Identify which cell holds the provided text, then report its (x, y) central coordinate. 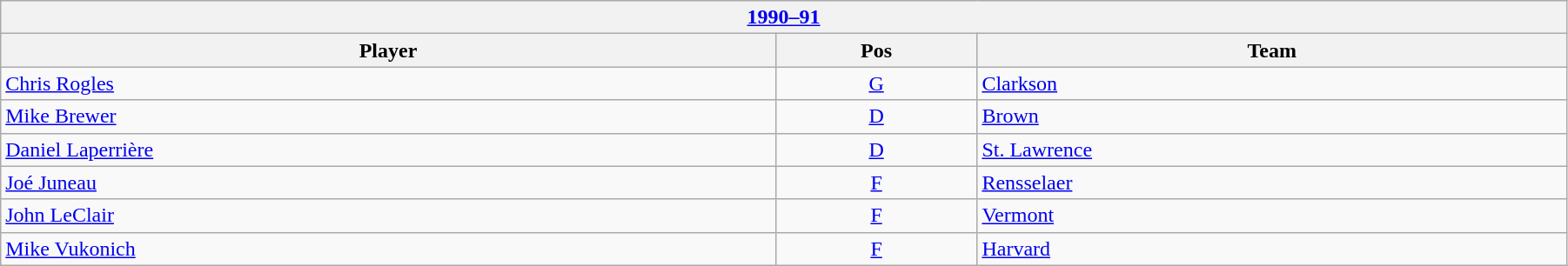
Pos (876, 50)
John LeClair (388, 216)
Vermont (1272, 216)
St. Lawrence (1272, 150)
Team (1272, 50)
1990–91 (784, 17)
Mike Brewer (388, 116)
Rensselaer (1272, 183)
Joé Juneau (388, 183)
Player (388, 50)
Mike Vukonich (388, 249)
Brown (1272, 116)
G (876, 83)
Harvard (1272, 249)
Daniel Laperrière (388, 150)
Chris Rogles (388, 83)
Clarkson (1272, 83)
